From the cell containing the given text, extract its center point as [x, y] coordinate. 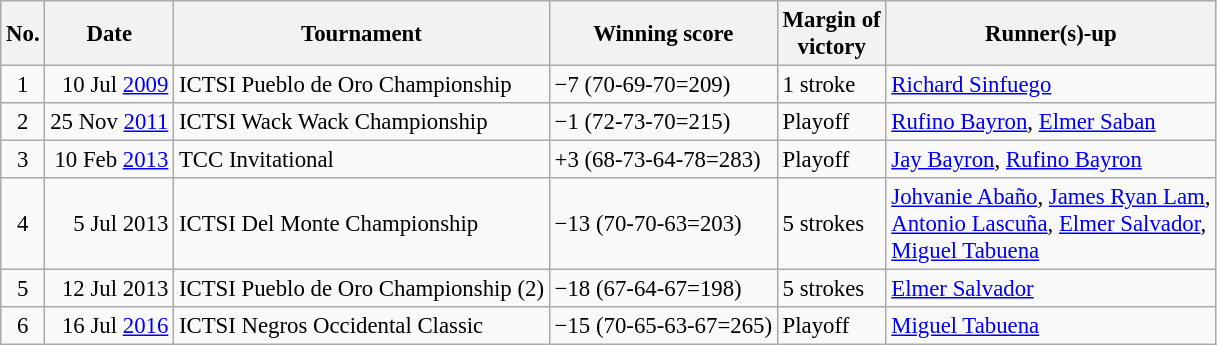
Richard Sinfuego [1051, 85]
−7 (70-69-70=209) [663, 85]
25 Nov 2011 [110, 122]
ICTSI Del Monte Championship [362, 224]
Runner(s)-up [1051, 34]
+3 (68-73-64-78=283) [663, 160]
1 stroke [832, 85]
Winning score [663, 34]
10 Jul 2009 [110, 85]
−1 (72-73-70=215) [663, 122]
Johvanie Abaño, James Ryan Lam, Antonio Lascuña, Elmer Salvador, Miguel Tabuena [1051, 224]
ICTSI Pueblo de Oro Championship [362, 85]
Tournament [362, 34]
10 Feb 2013 [110, 160]
12 Jul 2013 [110, 289]
No. [23, 34]
3 [23, 160]
5 [23, 289]
Elmer Salvador [1051, 289]
−13 (70-70-63=203) [663, 224]
Margin ofvictory [832, 34]
4 [23, 224]
2 [23, 122]
ICTSI Wack Wack Championship [362, 122]
ICTSI Pueblo de Oro Championship (2) [362, 289]
TCC Invitational [362, 160]
Date [110, 34]
Rufino Bayron, Elmer Saban [1051, 122]
Jay Bayron, Rufino Bayron [1051, 160]
5 Jul 2013 [110, 224]
−18 (67-64-67=198) [663, 289]
1 [23, 85]
